Detect which cell encompasses the target text, then output its [X, Y] center coordinate. 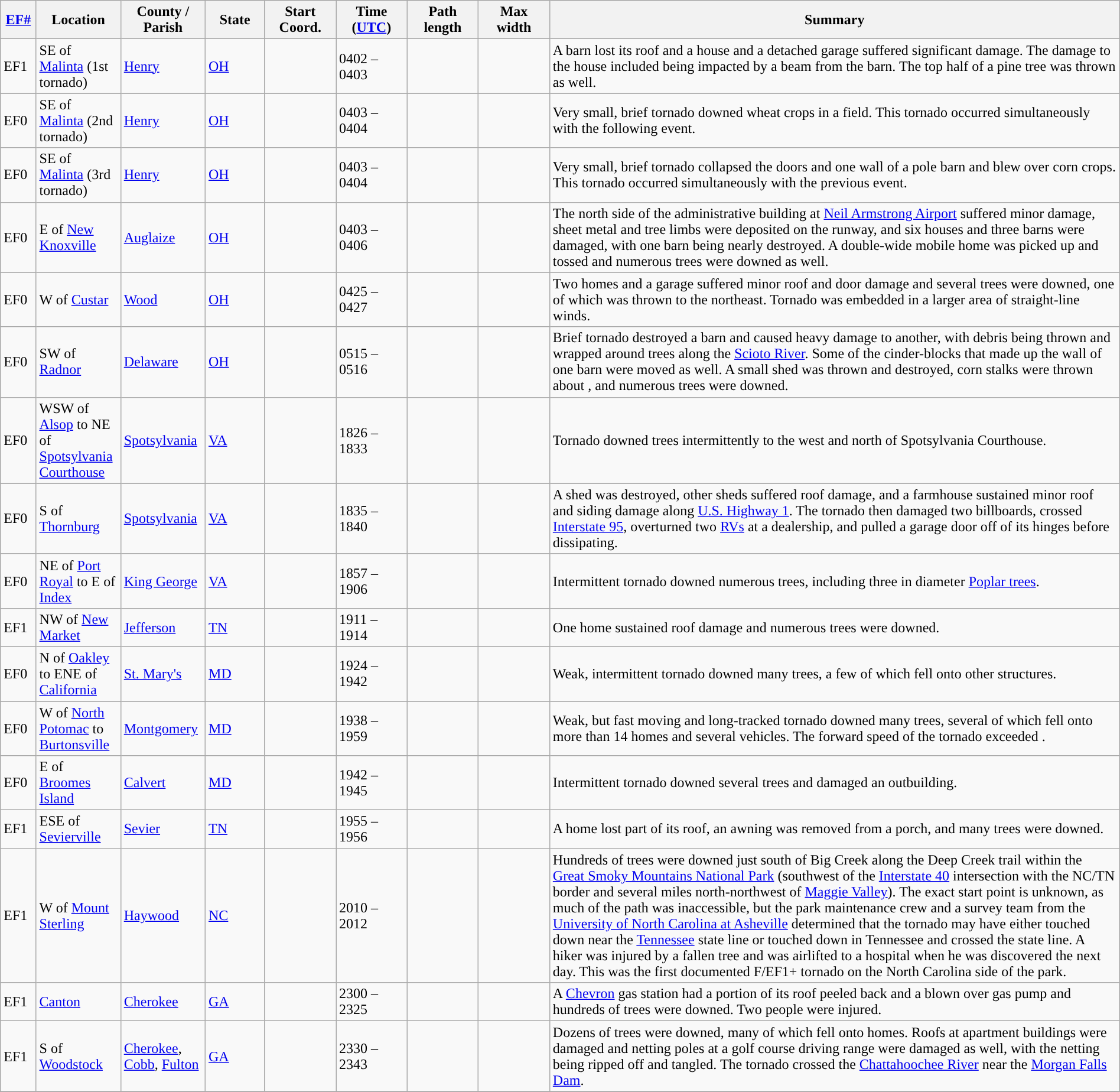
Wood [163, 300]
1938 – 1959 [372, 728]
Path length [443, 20]
Tornado downed trees intermittently to the west and north of Spotsylvania Courthouse. [834, 440]
A home lost part of its roof, an awning was removed from a porch, and many trees were downed. [834, 830]
Very small, brief tornado downed wheat crops in a field. This tornado occurred simultaneously with the following event. [834, 121]
NW of New Market [78, 628]
Cherokee [163, 1002]
Cherokee, Cobb, Fulton [163, 1057]
NE of Port Royal to E of Index [78, 581]
E of New Knoxville [78, 238]
S of Woodstock [78, 1057]
S of Thornburg [78, 519]
0515 – 0516 [372, 362]
SE of Malinta (1st tornado) [78, 66]
A Chevron gas station had a portion of its roof peeled back and a blown over gas pump and hundreds of trees were downed. Two people were injured. [834, 1002]
Delaware [163, 362]
Start Coord. [300, 20]
SE of Malinta (3rd tornado) [78, 175]
0402 – 0403 [372, 66]
Sevier [163, 830]
0403 – 0406 [372, 238]
Intermittent tornado downed numerous trees, including three in diameter Poplar trees. [834, 581]
Jefferson [163, 628]
2010 – 2012 [372, 916]
W of Mount Sterling [78, 916]
W of North Potomac to Burtonsville [78, 728]
1955 – 1956 [372, 830]
Canton [78, 1002]
SE of Malinta (2nd tornado) [78, 121]
1835 – 1840 [372, 519]
WSW of Alsop to NE of Spotsylvania Courthouse [78, 440]
St. Mary's [163, 674]
King George [163, 581]
N of Oakley to ENE of California [78, 674]
Intermittent tornado downed several trees and damaged an outbuilding. [834, 783]
1826 – 1833 [372, 440]
Location [78, 20]
One home sustained roof damage and numerous trees were downed. [834, 628]
1924 – 1942 [372, 674]
NC [235, 916]
SW of Radnor [78, 362]
1911 – 1914 [372, 628]
ESE of Sevierville [78, 830]
Haywood [163, 916]
2330 – 2343 [372, 1057]
Montgomery [163, 728]
1857 – 1906 [372, 581]
Weak, intermittent tornado downed many trees, a few of which fell onto other structures. [834, 674]
Time (UTC) [372, 20]
2300 – 2325 [372, 1002]
Summary [834, 20]
Max width [514, 20]
County / Parish [163, 20]
Calvert [163, 783]
State [235, 20]
W of Custar [78, 300]
0425 – 0427 [372, 300]
E of Broomes Island [78, 783]
Auglaize [163, 238]
EF# [18, 20]
1942 – 1945 [372, 783]
